Pinpoint the cell where the given text exists, returning its [X, Y] midpoint coordinate. 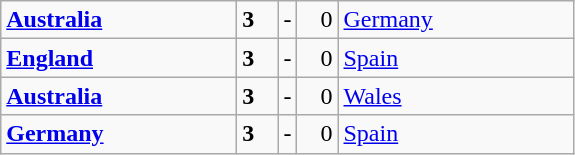
Wales [456, 96]
England [119, 58]
